Identify which cell holds the provided text, then report its [X, Y] central coordinate. 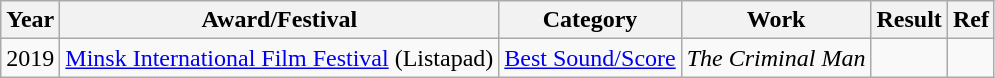
Minsk International Film Festival (Listapad) [280, 58]
Category [590, 20]
Result [909, 20]
Award/Festival [280, 20]
Work [776, 20]
Ref [970, 20]
The Criminal Man [776, 58]
2019 [30, 58]
Year [30, 20]
Best Sound/Score [590, 58]
